Find where the given text appears and provide that cell's center as (X, Y) coordinate. 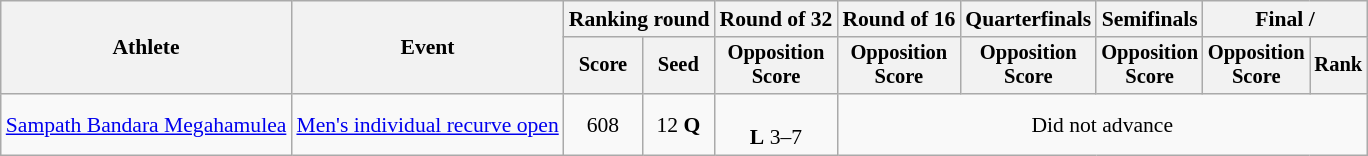
Final / (1285, 19)
Round of 32 (776, 19)
Rank (1339, 66)
Men's individual recurve open (427, 124)
Seed (678, 66)
Athlete (146, 48)
Ranking round (640, 19)
608 (603, 124)
Did not advance (1102, 124)
12 Q (678, 124)
Score (603, 66)
Semifinals (1150, 19)
Sampath Bandara Megahamulea (146, 124)
L 3–7 (776, 124)
Quarterfinals (1028, 19)
Round of 16 (898, 19)
Event (427, 48)
